Find where the given text appears and provide that cell's center as (X, Y) coordinate. 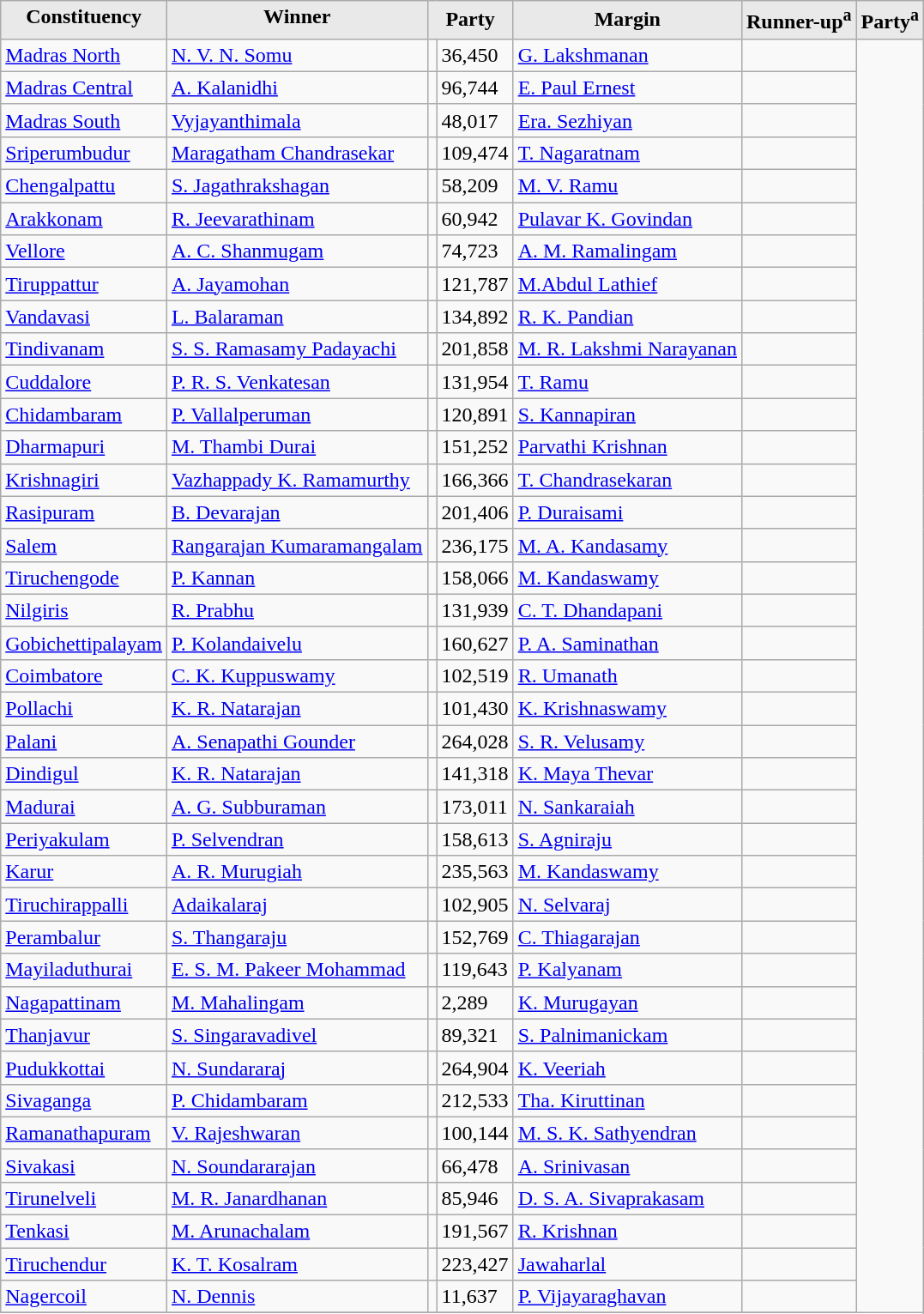
S. Kannapiran (627, 415)
201,406 (475, 512)
66,478 (475, 1166)
141,318 (475, 774)
58,209 (475, 186)
Thanjavur (84, 1035)
236,175 (475, 545)
158,613 (475, 839)
P. Kolandaivelu (297, 643)
160,627 (475, 643)
Tha. Kiruttinan (627, 1100)
Tenkasi (84, 1232)
Perambalur (84, 937)
N. Dennis (297, 1297)
T. Chandrasekaran (627, 480)
M.Abdul Lathief (627, 284)
M. Mahalingam (297, 1002)
R. K. Pandian (627, 317)
201,858 (475, 349)
Madras North (84, 55)
Madras Central (84, 88)
E. S. M. Pakeer Mohammad (297, 970)
120,891 (475, 415)
158,066 (475, 578)
Tiruchengode (84, 578)
M. A. Kandasamy (627, 545)
Sivakasi (84, 1166)
T. Nagaratnam (627, 153)
Tiruppattur (84, 284)
C. Thiagarajan (627, 937)
N. Soundararajan (297, 1166)
D. S. A. Sivaprakasam (627, 1198)
P. Vallalperuman (297, 415)
A. Senapathi Gounder (297, 742)
Rangarajan Kumaramangalam (297, 545)
Arakkonam (84, 219)
P. A. Saminathan (627, 643)
P. R. S. Venkatesan (297, 382)
89,321 (475, 1035)
P. Kalyanam (627, 970)
M. S. K. Sathyendran (627, 1133)
Winner (297, 21)
Ramanathapuram (84, 1133)
K. Murugayan (627, 1002)
235,563 (475, 872)
212,533 (475, 1100)
R. Krishnan (627, 1232)
M. R. Lakshmi Narayanan (627, 349)
K. T. Kosalram (297, 1264)
M. Thambi Durai (297, 447)
P. Vijayaraghavan (627, 1297)
S. Agniraju (627, 839)
96,744 (475, 88)
Palani (84, 742)
T. Ramu (627, 382)
Krishnagiri (84, 480)
119,643 (475, 970)
121,787 (475, 284)
P. Kannan (297, 578)
Sivaganga (84, 1100)
Tiruchendur (84, 1264)
Periyakulam (84, 839)
S. Jagathrakshagan (297, 186)
48,017 (475, 120)
152,769 (475, 937)
R. Prabhu (297, 610)
Vazhappady K. Ramamurthy (297, 480)
S. Singaravadivel (297, 1035)
Pulavar K. Govindan (627, 219)
Margin (627, 21)
131,954 (475, 382)
P. Chidambaram (297, 1100)
R. Jeevarathinam (297, 219)
Coimbatore (84, 675)
173,011 (475, 807)
M. V. Ramu (627, 186)
Rasipuram (84, 512)
N. V. N. Somu (297, 55)
M. R. Janardhanan (297, 1198)
S. S. Ramasamy Padayachi (297, 349)
102,519 (475, 675)
P. Duraisami (627, 512)
Karur (84, 872)
Madras South (84, 120)
Cuddalore (84, 382)
Maragatham Chandrasekar (297, 153)
11,637 (475, 1297)
Tirunelveli (84, 1198)
Pollachi (84, 709)
223,427 (475, 1264)
Jawaharlal (627, 1264)
Nagercoil (84, 1297)
Dindigul (84, 774)
K. Maya Thevar (627, 774)
A. C. Shanmugam (297, 251)
S. R. Velusamy (627, 742)
Chengalpattu (84, 186)
M. Arunachalam (297, 1232)
A. Srinivasan (627, 1166)
P. Selvendran (297, 839)
C. T. Dhandapani (627, 610)
134,892 (475, 317)
C. K. Kuppuswamy (297, 675)
2,289 (475, 1002)
S. Palnimanickam (627, 1035)
Runner-upa (799, 21)
A. M. Ramalingam (627, 251)
E. Paul Ernest (627, 88)
Nilgiris (84, 610)
Constituency (84, 21)
N. Sankaraiah (627, 807)
V. Rajeshwaran (297, 1133)
G. Lakshmanan (627, 55)
R. Umanath (627, 675)
191,567 (475, 1232)
Tiruchirappalli (84, 905)
151,252 (475, 447)
Mayiladuthurai (84, 970)
Tindivanam (84, 349)
100,144 (475, 1133)
Sriperumbudur (84, 153)
A. Kalanidhi (297, 88)
166,366 (475, 480)
74,723 (475, 251)
B. Devarajan (297, 512)
264,904 (475, 1068)
N. Sundararaj (297, 1068)
131,939 (475, 610)
K. Krishnaswamy (627, 709)
85,946 (475, 1198)
Pudukkottai (84, 1068)
101,430 (475, 709)
L. Balaraman (297, 317)
Gobichettipalayam (84, 643)
Dharmapuri (84, 447)
Vyjayanthimala (297, 120)
102,905 (475, 905)
Vellore (84, 251)
A. R. Murugiah (297, 872)
K. Veeriah (627, 1068)
A. Jayamohan (297, 284)
Nagapattinam (84, 1002)
Party (470, 21)
S. Thangaraju (297, 937)
264,028 (475, 742)
Adaikalaraj (297, 905)
36,450 (475, 55)
Madurai (84, 807)
N. Selvaraj (627, 905)
Parvathi Krishnan (627, 447)
Vandavasi (84, 317)
Salem (84, 545)
60,942 (475, 219)
109,474 (475, 153)
Chidambaram (84, 415)
Era. Sezhiyan (627, 120)
Partya (890, 21)
A. G. Subburaman (297, 807)
